Pinpoint the cell where the given text exists, returning its [x, y] midpoint coordinate. 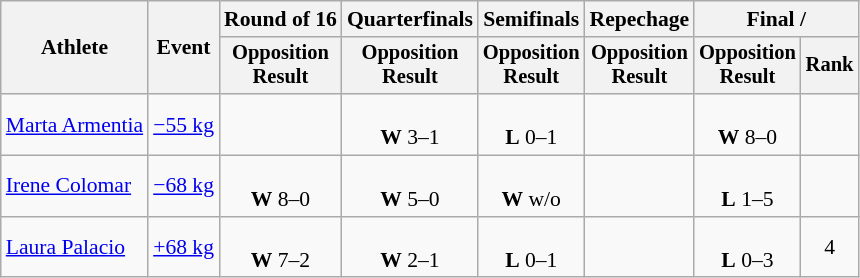
Semifinals [532, 19]
Irene Colomar [74, 186]
4 [830, 248]
−55 kg [184, 124]
Round of 16 [280, 19]
−68 kg [184, 186]
W 3–1 [410, 124]
L 1–5 [748, 186]
W 7–2 [280, 248]
L 0–3 [748, 248]
+68 kg [184, 248]
Marta Armentia [74, 124]
Rank [830, 66]
W w/o [532, 186]
Event [184, 48]
Quarterfinals [410, 19]
W 5–0 [410, 186]
Final / [776, 19]
Laura Palacio [74, 248]
Repechage [640, 19]
Athlete [74, 48]
W 2–1 [410, 248]
